Output the [x, y] coordinate of the center of the cell containing the given text.  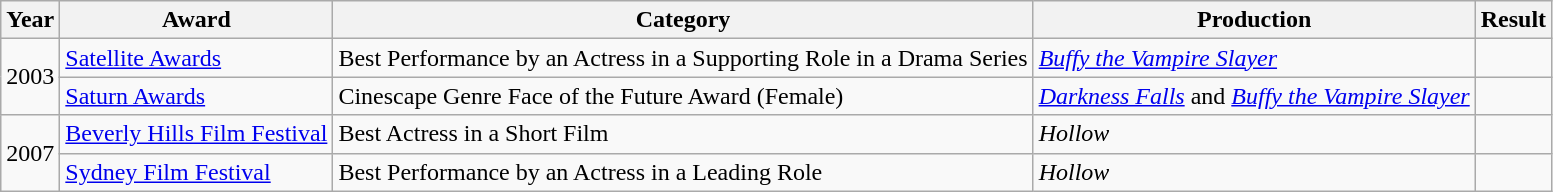
Beverly Hills Film Festival [196, 134]
Best Actress in a Short Film [683, 134]
Cinescape Genre Face of the Future Award (Female) [683, 96]
Award [196, 20]
Saturn Awards [196, 96]
Production [1254, 20]
Category [683, 20]
Satellite Awards [196, 58]
Sydney Film Festival [196, 172]
Darkness Falls and Buffy the Vampire Slayer [1254, 96]
2003 [30, 77]
Best Performance by an Actress in a Leading Role [683, 172]
Best Performance by an Actress in a Supporting Role in a Drama Series [683, 58]
Result [1513, 20]
2007 [30, 153]
Year [30, 20]
Buffy the Vampire Slayer [1254, 58]
